Return the (X, Y) coordinate for the center point of the cell that contains the specified text.  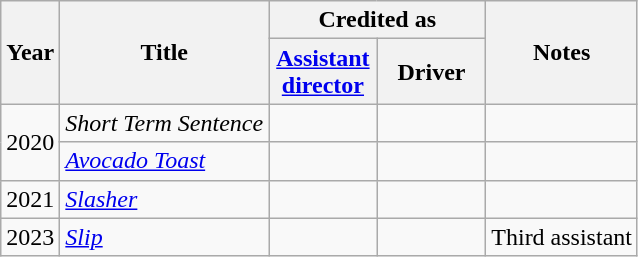
2020 (30, 142)
Year (30, 52)
Notes (562, 52)
Avocado Toast (164, 161)
Assistant director (324, 72)
Credited as (378, 20)
Slip (164, 237)
Third assistant (562, 237)
Driver (432, 72)
Short Term Sentence (164, 123)
2021 (30, 199)
Title (164, 52)
Slasher (164, 199)
2023 (30, 237)
